Provide the [x, y] coordinate of the cell's center where the given text is located.  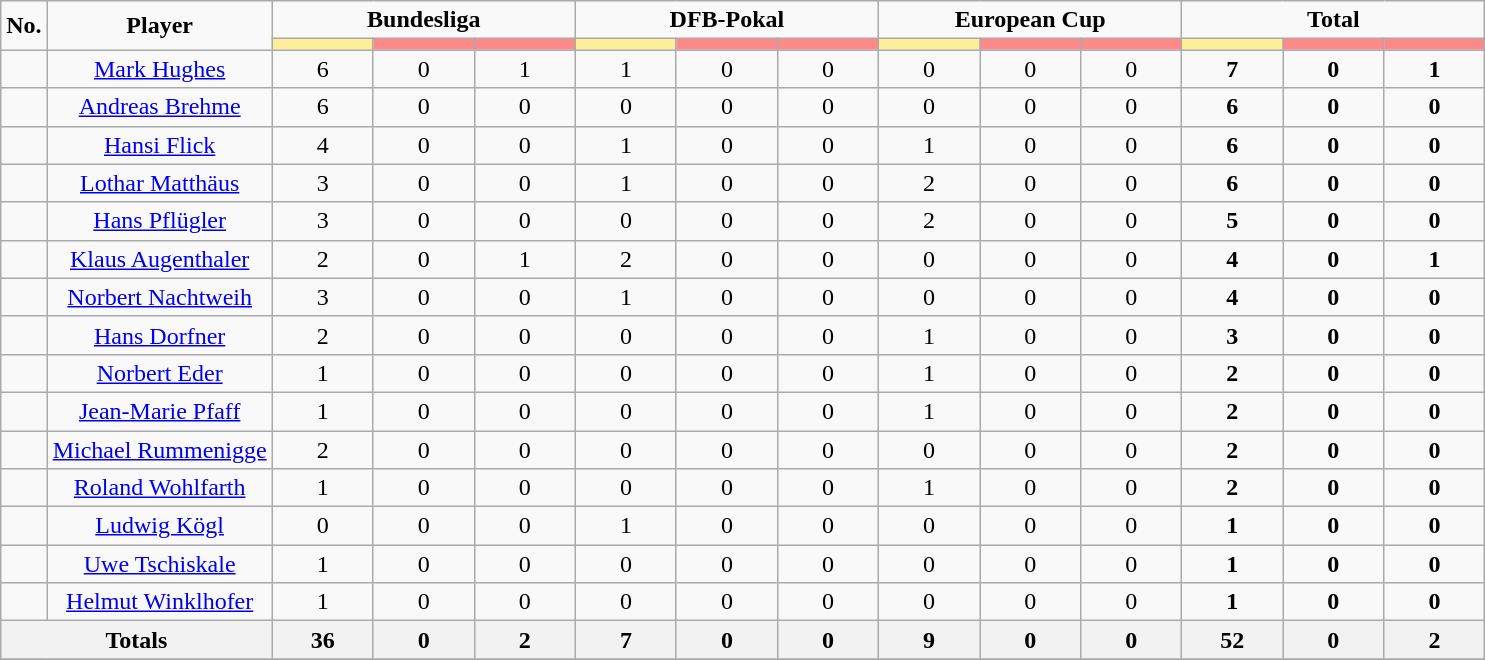
DFB-Pokal [726, 20]
Player [160, 26]
Bundesliga [424, 20]
European Cup [1030, 20]
5 [1232, 221]
Helmut Winklhofer [160, 602]
Jean-Marie Pfaff [160, 411]
Mark Hughes [160, 69]
Michael Rummenigge [160, 449]
Uwe Tschiskale [160, 564]
Andreas Brehme [160, 107]
Hans Pflügler [160, 221]
36 [322, 640]
9 [930, 640]
Totals [136, 640]
Roland Wohlfarth [160, 488]
Norbert Eder [160, 373]
Hans Dorfner [160, 335]
Klaus Augenthaler [160, 259]
52 [1232, 640]
No. [24, 26]
Total [1334, 20]
Hansi Flick [160, 145]
Ludwig Kögl [160, 526]
Lothar Matthäus [160, 183]
Norbert Nachtweih [160, 297]
